Return (x, y) of the center of cell containing provided text 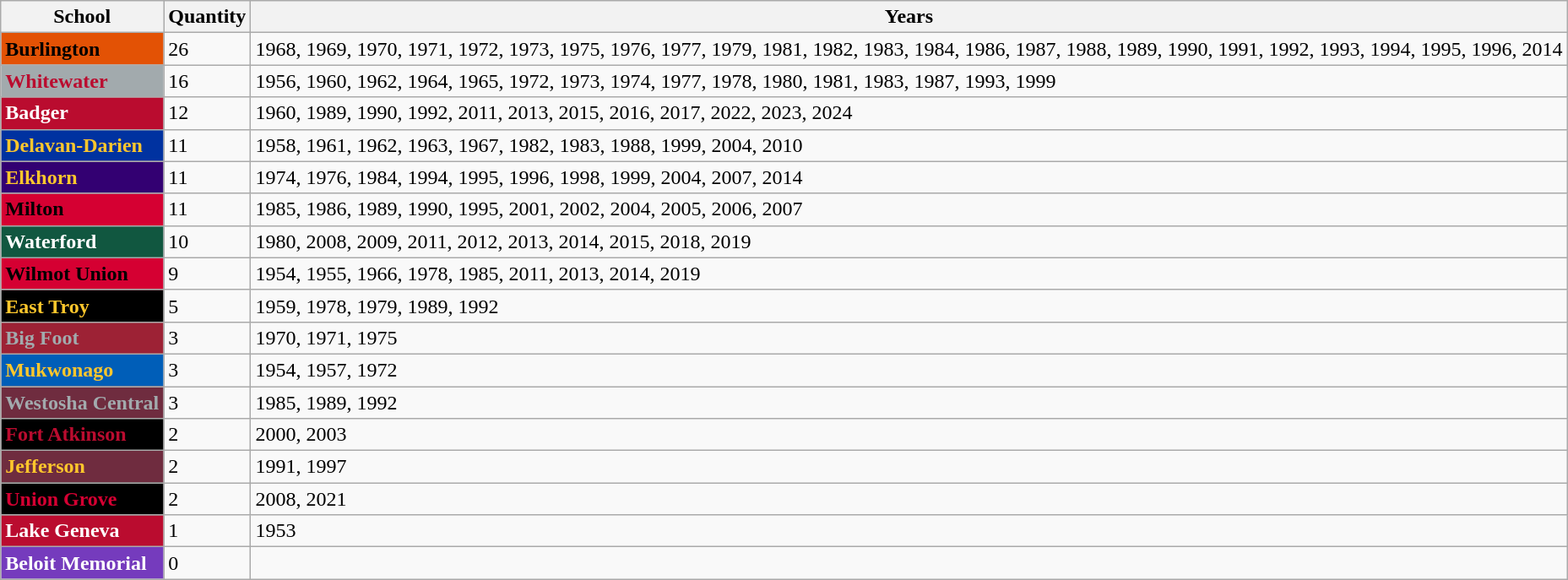
16 (208, 81)
East Troy (83, 306)
12 (208, 113)
1960, 1989, 1990, 1992, 2011, 2013, 2015, 2016, 2017, 2022, 2023, 2024 (909, 113)
Waterford (83, 241)
Years (909, 17)
10 (208, 241)
2000, 2003 (909, 435)
Badger (83, 113)
Whitewater (83, 81)
2008, 2021 (909, 499)
1985, 1986, 1989, 1990, 1995, 2001, 2002, 2004, 2005, 2006, 2007 (909, 209)
1954, 1957, 1972 (909, 370)
Milton (83, 209)
1 (208, 531)
0 (208, 563)
1958, 1961, 1962, 1963, 1967, 1982, 1983, 1988, 1999, 2004, 2010 (909, 145)
Lake Geneva (83, 531)
1974, 1976, 1984, 1994, 1995, 1996, 1998, 1999, 2004, 2007, 2014 (909, 177)
Union Grove (83, 499)
Fort Atkinson (83, 435)
Mukwonago (83, 370)
Jefferson (83, 467)
26 (208, 49)
Delavan-Darien (83, 145)
School (83, 17)
Beloit Memorial (83, 563)
1954, 1955, 1966, 1978, 1985, 2011, 2013, 2014, 2019 (909, 274)
5 (208, 306)
Big Foot (83, 338)
1970, 1971, 1975 (909, 338)
Westosha Central (83, 403)
1956, 1960, 1962, 1964, 1965, 1972, 1973, 1974, 1977, 1978, 1980, 1981, 1983, 1987, 1993, 1999 (909, 81)
1959, 1978, 1979, 1989, 1992 (909, 306)
9 (208, 274)
Wilmot Union (83, 274)
1991, 1997 (909, 467)
1985, 1989, 1992 (909, 403)
Burlington (83, 49)
1980, 2008, 2009, 2011, 2012, 2013, 2014, 2015, 2018, 2019 (909, 241)
Elkhorn (83, 177)
1953 (909, 531)
Quantity (208, 17)
